Scan for the cell matching the given text and deliver its (X, Y) coordinate at center. 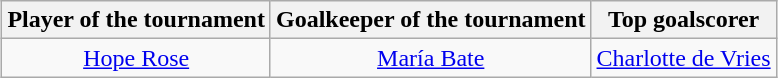
Goalkeeper of the tournament (430, 20)
Player of the tournament (136, 20)
Top goalscorer (684, 20)
Hope Rose (136, 58)
María Bate (430, 58)
Charlotte de Vries (684, 58)
